Identify which cell holds the provided text, then report its [X, Y] central coordinate. 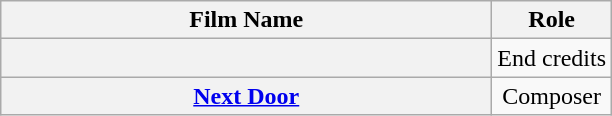
Next Door [246, 96]
End credits [552, 58]
Role [552, 20]
Film Name [246, 20]
Composer [552, 96]
